Extract the (x, y) coordinate from the center of the cell holding the provided text.  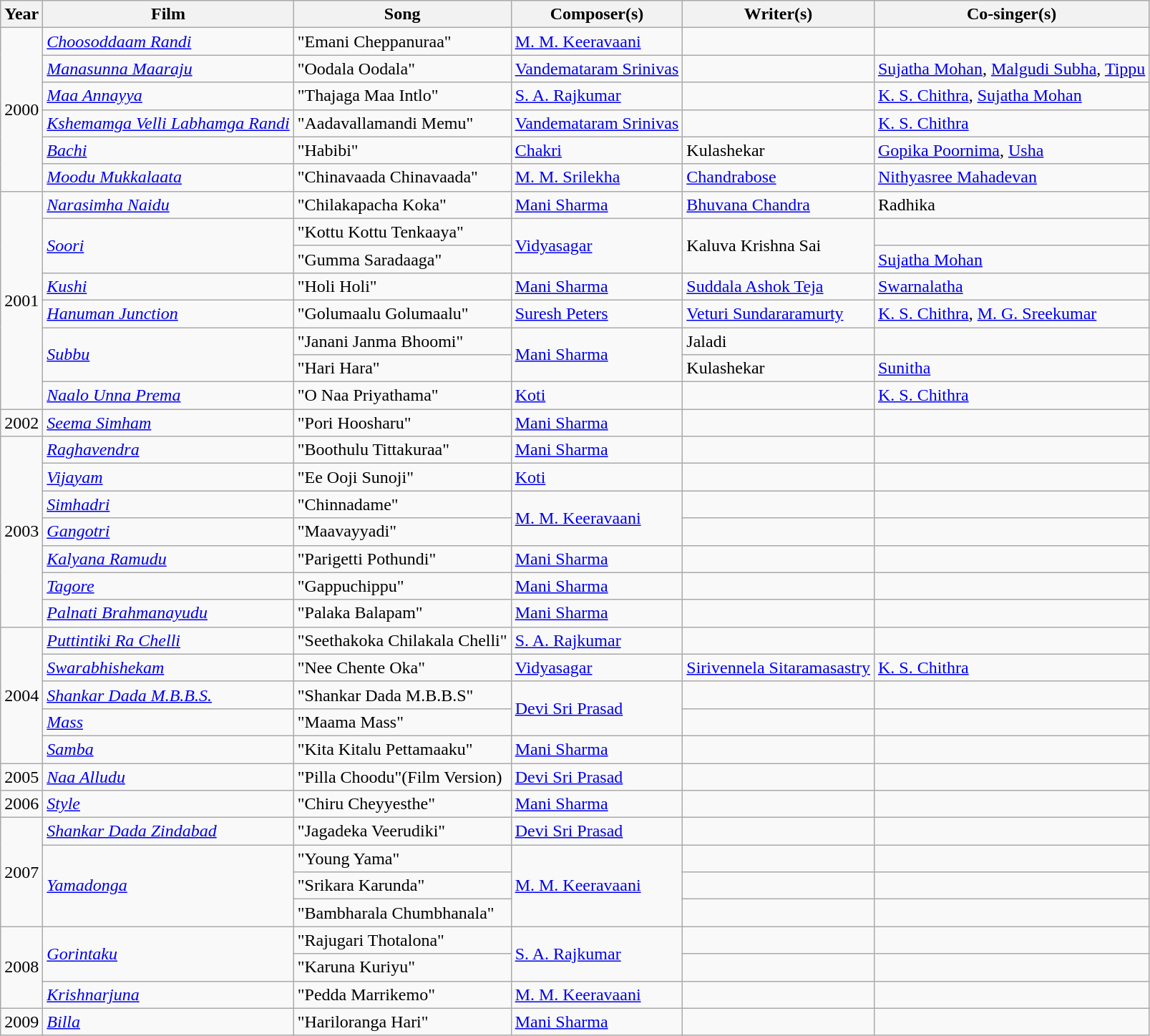
Sujatha Mohan (1011, 259)
Palnati Brahmanayudu (168, 613)
Shankar Dada Zindabad (168, 831)
"Holi Holi" (402, 286)
"Maama Mass" (402, 722)
2002 (21, 423)
K. S. Chithra, M. G. Sreekumar (1011, 313)
2000 (21, 109)
Co-singer(s) (1011, 14)
"Jagadeka Veerudiki" (402, 831)
Hanuman Junction (168, 313)
Bachi (168, 150)
"Ee Ooji Sunoji" (402, 477)
Suddala Ashok Teja (779, 286)
"Thajaga Maa Intlo" (402, 96)
2007 (21, 872)
Radhika (1011, 205)
Sirivennela Sitaramasastry (779, 668)
Swarnalatha (1011, 286)
"Chinnadame" (402, 504)
Kaluva Krishna Sai (779, 245)
"Boothulu Tittakuraa" (402, 450)
2006 (21, 804)
"Chinavaada Chinavaada" (402, 177)
"Oodala Oodala" (402, 69)
Krishnarjuna (168, 995)
Tagore (168, 586)
Yamadonga (168, 886)
2004 (21, 695)
"Parigetti Pothundi" (402, 559)
"Chiru Cheyyesthe" (402, 804)
Kshemamga Velli Labhamga Randi (168, 123)
Puttintiki Ra Chelli (168, 640)
Bhuvana Chandra (779, 205)
Chakri (597, 150)
Gopika Poornima, Usha (1011, 150)
Subbu (168, 355)
"O Naa Priyathama" (402, 396)
"Aadavallamandi Memu" (402, 123)
Raghavendra (168, 450)
"Kita Kitalu Pettamaaku" (402, 749)
2005 (21, 776)
Year (21, 14)
Seema Simham (168, 423)
Shankar Dada M.B.B.S. (168, 695)
Maa Annayya (168, 96)
"Janani Janma Bhoomi" (402, 341)
"Rajugari Thotalona" (402, 940)
Narasimha Naidu (168, 205)
"Hariloranga Hari" (402, 1022)
Mass (168, 722)
Chandrabose (779, 177)
"Nee Chente Oka" (402, 668)
2003 (21, 532)
"Habibi" (402, 150)
Gorintaku (168, 954)
Sujatha Mohan, Malgudi Subha, Tippu (1011, 69)
Kushi (168, 286)
Samba (168, 749)
Veturi Sundararamurty (779, 313)
"Srikara Karunda" (402, 886)
Gangotri (168, 532)
2001 (21, 300)
K. S. Chithra, Sujatha Mohan (1011, 96)
Jaladi (779, 341)
Song (402, 14)
Sunitha (1011, 368)
Writer(s) (779, 14)
Moodu Mukkalaata (168, 177)
"Shankar Dada M.B.B.S" (402, 695)
"Bambharala Chumbhanala" (402, 913)
M. M. Srilekha (597, 177)
Simhadri (168, 504)
"Young Yama" (402, 859)
Suresh Peters (597, 313)
2009 (21, 1022)
Soori (168, 245)
2008 (21, 967)
"Golumaalu Golumaalu" (402, 313)
"Gumma Saradaaga" (402, 259)
"Kottu Kottu Tenkaaya" (402, 232)
Choosoddaam Randi (168, 41)
Swarabhishekam (168, 668)
"Pori Hoosharu" (402, 423)
"Emani Cheppanuraa" (402, 41)
"Maavayyadi" (402, 532)
Billa (168, 1022)
Style (168, 804)
"Hari Hara" (402, 368)
Composer(s) (597, 14)
Naalo Unna Prema (168, 396)
"Gappuchippu" (402, 586)
"Palaka Balapam" (402, 613)
Film (168, 14)
Vijayam (168, 477)
Manasunna Maaraju (168, 69)
"Chilakapacha Koka" (402, 205)
Naa Alludu (168, 776)
Kalyana Ramudu (168, 559)
"Pilla Choodu"(Film Version) (402, 776)
"Seethakoka Chilakala Chelli" (402, 640)
"Karuna Kuriyu" (402, 967)
"Pedda Marrikemo" (402, 995)
Nithyasree Mahadevan (1011, 177)
